Provide the [x, y] coordinate of the cell's center where the given text is located.  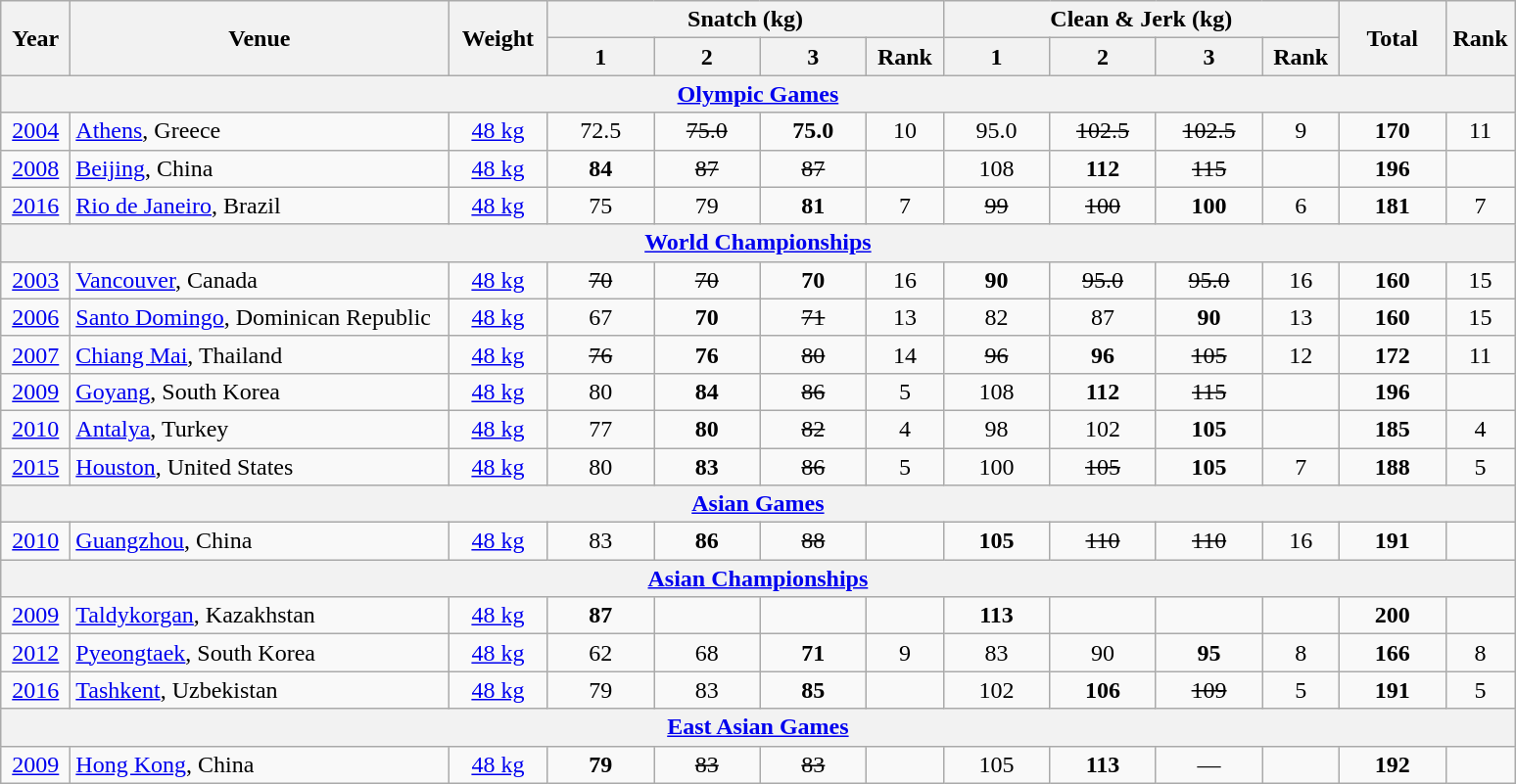
Clean & Jerk (kg) [1141, 20]
166 [1393, 653]
81 [813, 206]
Santo Domingo, Dominican Republic [260, 317]
12 [1301, 354]
10 [905, 131]
Athens, Greece [260, 131]
Houston, United States [260, 467]
Hong Kong, China [260, 764]
75 [601, 206]
106 [1103, 690]
2003 [35, 280]
2008 [35, 168]
Pyeongtaek, South Korea [260, 653]
99 [997, 206]
85 [813, 690]
Antalya, Turkey [260, 429]
Total [1393, 38]
Taldykorgan, Kazakhstan [260, 616]
Chiang Mai, Thailand [260, 354]
14 [905, 354]
Vancouver, Canada [260, 280]
Snatch (kg) [745, 20]
2015 [35, 467]
88 [813, 541]
Weight [497, 38]
Tashkent, Uzbekistan [260, 690]
62 [601, 653]
Rio de Janeiro, Brazil [260, 206]
Asian Games [758, 504]
Asian Championships [758, 578]
6 [1301, 206]
2007 [35, 354]
95 [1208, 653]
172 [1393, 354]
Beijing, China [260, 168]
East Asian Games [758, 727]
Year [35, 38]
181 [1393, 206]
World Championships [758, 243]
— [1208, 764]
170 [1393, 131]
Olympic Games [758, 94]
Guangzhou, China [260, 541]
68 [707, 653]
200 [1393, 616]
2012 [35, 653]
67 [601, 317]
98 [997, 429]
2004 [35, 131]
188 [1393, 467]
Goyang, South Korea [260, 392]
Venue [260, 38]
77 [601, 429]
2006 [35, 317]
109 [1208, 690]
185 [1393, 429]
72.5 [601, 131]
192 [1393, 764]
